Return the [X, Y] coordinate for the center point of the cell that contains the specified text.  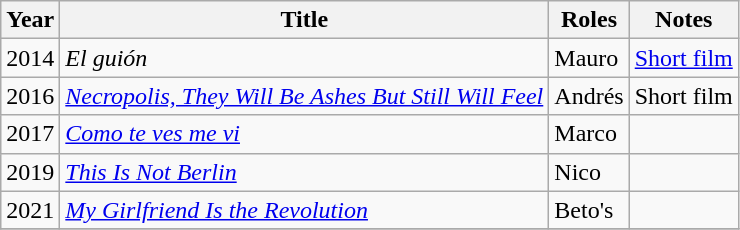
2019 [30, 172]
Andrés [589, 96]
2021 [30, 210]
Title [304, 20]
Roles [589, 20]
My Girlfriend Is the Revolution [304, 210]
Como te ves me vi [304, 134]
Beto's [589, 210]
2017 [30, 134]
El guión [304, 58]
Year [30, 20]
This Is Not Berlin [304, 172]
2016 [30, 96]
Mauro [589, 58]
Marco [589, 134]
Notes [684, 20]
2014 [30, 58]
Necropolis, They Will Be Ashes But Still Will Feel [304, 96]
Nico [589, 172]
